Output the [X, Y] coordinate of the center of the cell containing the given text.  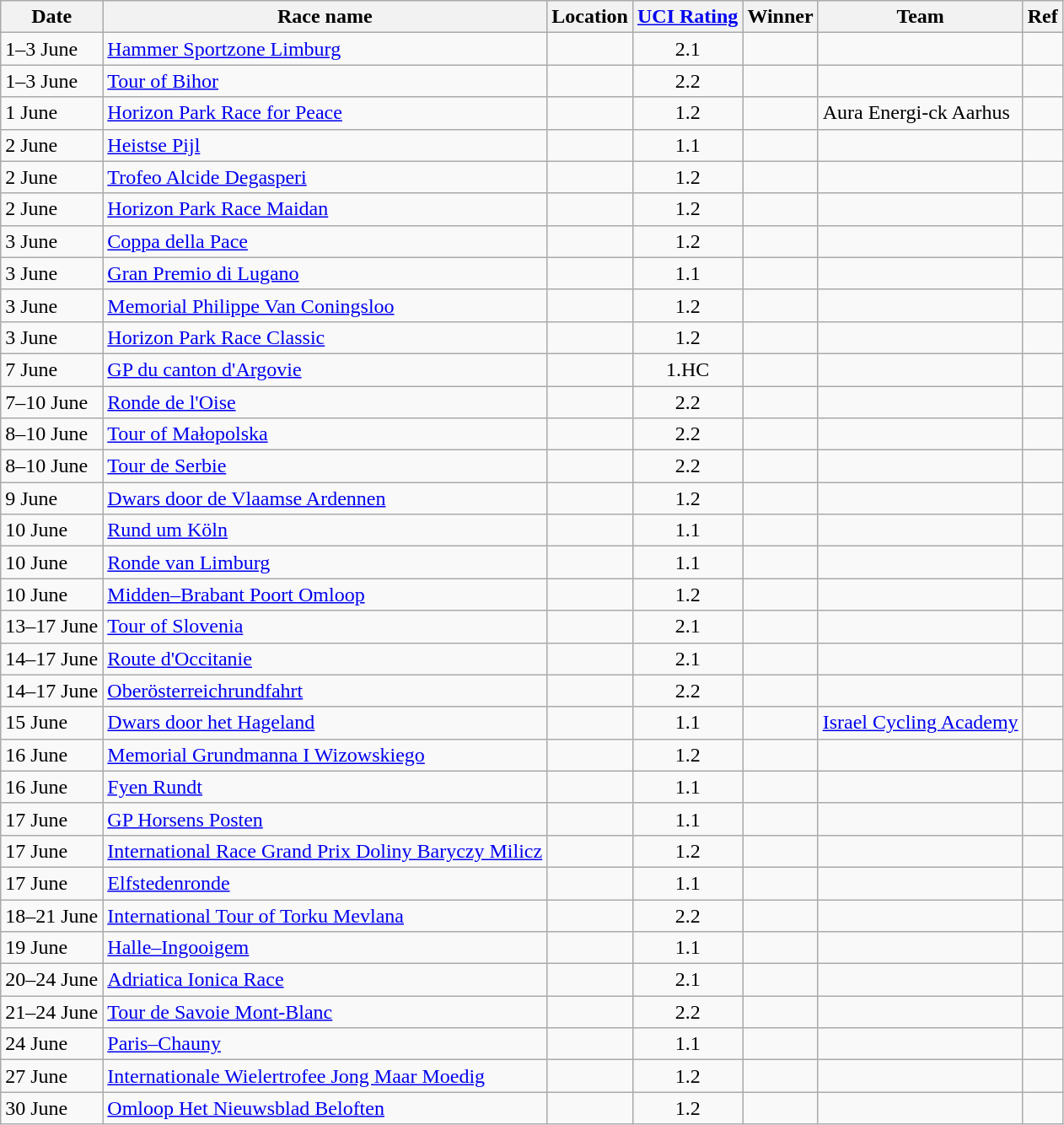
Team [921, 17]
24 June [52, 1044]
GP Horsens Posten [325, 819]
Dwars door de Vlaamse Ardennen [325, 498]
Tour de Serbie [325, 466]
Midden–Brabant Poort Omloop [325, 595]
1 June [52, 113]
Israel Cycling Academy [921, 723]
21–24 June [52, 1012]
30 June [52, 1108]
UCI Rating [687, 17]
27 June [52, 1076]
Horizon Park Race Maidan [325, 209]
Ronde de l'Oise [325, 402]
9 June [52, 498]
Memorial Philippe Van Coningsloo [325, 305]
Date [52, 17]
20–24 June [52, 980]
Halle–Ingooigem [325, 948]
Winner [781, 17]
International Race Grand Prix Doliny Baryczy Milicz [325, 851]
Ref [1042, 17]
GP du canton d'Argovie [325, 369]
Rund um Köln [325, 530]
Location [590, 17]
Omloop Het Nieuwsblad Beloften [325, 1108]
13–17 June [52, 627]
Elfstedenronde [325, 883]
Tour of Slovenia [325, 627]
Coppa della Pace [325, 241]
Hammer Sportzone Limburg [325, 49]
Fyen Rundt [325, 787]
7 June [52, 369]
Paris–Chauny [325, 1044]
Tour de Savoie Mont-Blanc [325, 1012]
Horizon Park Race Classic [325, 337]
Horizon Park Race for Peace [325, 113]
Aura Energi-ck Aarhus [921, 113]
Gran Premio di Lugano [325, 273]
19 June [52, 948]
Tour of Bihor [325, 81]
15 June [52, 723]
International Tour of Torku Mevlana [325, 915]
Dwars door het Hageland [325, 723]
Ronde van Limburg [325, 562]
Route d'Occitanie [325, 659]
Heistse Pijl [325, 145]
7–10 June [52, 402]
1.HC [687, 369]
Internationale Wielertrofee Jong Maar Moedig [325, 1076]
18–21 June [52, 915]
Memorial Grundmanna I Wizowskiego [325, 755]
Trofeo Alcide Degasperi [325, 177]
Adriatica Ionica Race [325, 980]
Oberösterreichrundfahrt [325, 691]
Race name [325, 17]
Tour of Małopolska [325, 434]
